From the cell containing the given text, extract its center point as (x, y) coordinate. 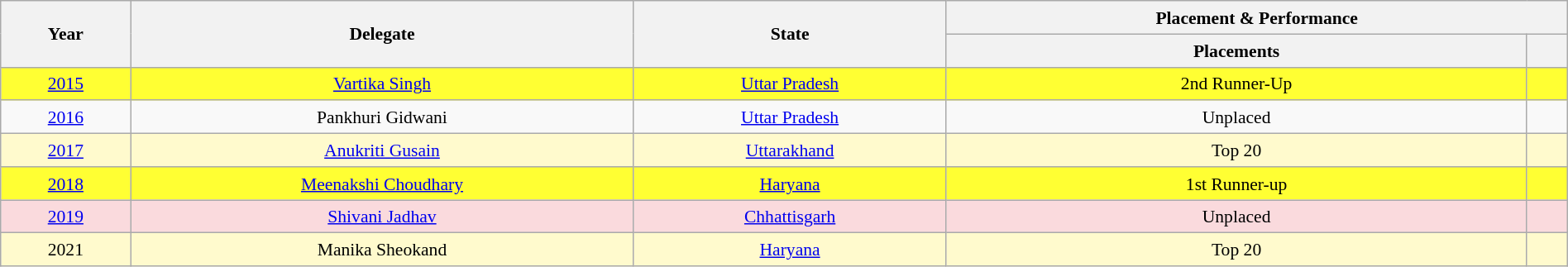
2nd Runner-Up (1236, 83)
2021 (66, 250)
Year (66, 34)
Uttarakhand (790, 150)
Chhattisgarh (790, 217)
2019 (66, 217)
2015 (66, 83)
2018 (66, 184)
Placement & Performance (1257, 17)
Delegate (382, 34)
Shivani Jadhav (382, 217)
Meenakshi Choudhary (382, 184)
Vartika Singh (382, 83)
Anukriti Gusain (382, 150)
2017 (66, 150)
Pankhuri Gidwani (382, 117)
Manika Sheokand (382, 250)
2016 (66, 117)
1st Runner-up (1236, 184)
Placements (1236, 50)
State (790, 34)
